Detect which cell encompasses the target text, then output its [X, Y] center coordinate. 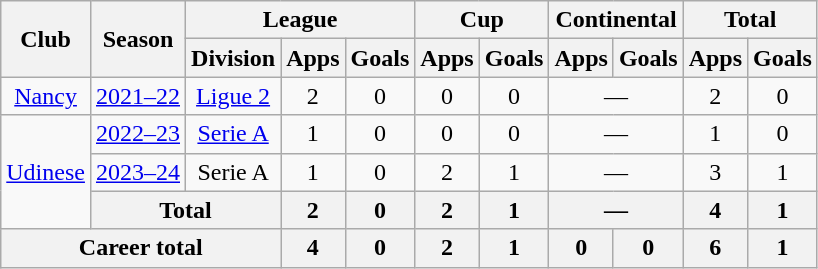
Nancy [46, 96]
2021–22 [138, 96]
Cup [482, 20]
Division [234, 58]
League [300, 20]
Udinese [46, 172]
2022–23 [138, 134]
Season [138, 39]
6 [715, 248]
Club [46, 39]
2023–24 [138, 172]
Continental [616, 20]
Career total [141, 248]
Ligue 2 [234, 96]
3 [715, 172]
